Scan for the cell matching the given text and deliver its (x, y) coordinate at center. 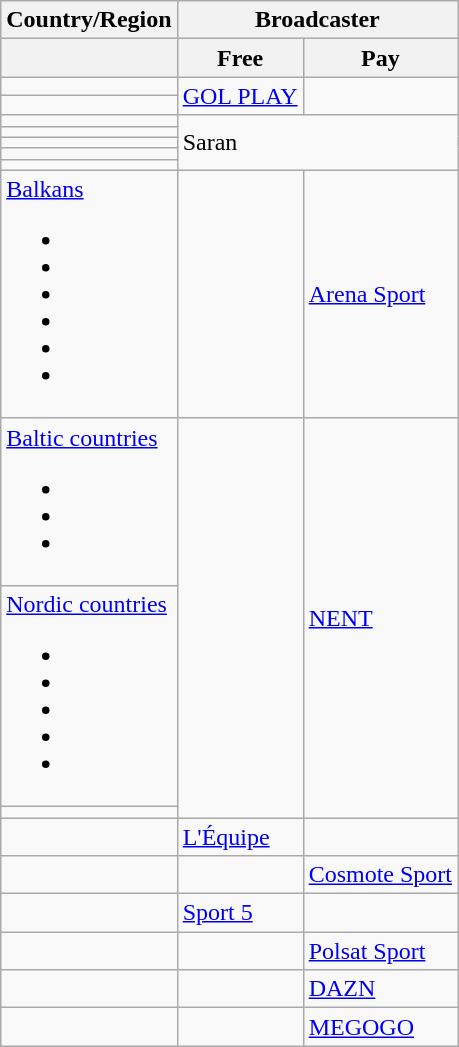
Free (240, 58)
NENT (380, 618)
Broadcaster (317, 20)
Arena Sport (380, 294)
Sport 5 (240, 913)
Baltic countries (89, 502)
DAZN (380, 989)
GOL PLAY (240, 96)
Balkans (89, 294)
Pay (380, 58)
Country/Region (89, 20)
MEGOGO (380, 1027)
Saran (317, 142)
Nordic countries (89, 696)
Cosmote Sport (380, 875)
Polsat Sport (380, 951)
L'Équipe (240, 837)
